Return (X, Y) of the center of cell containing provided text 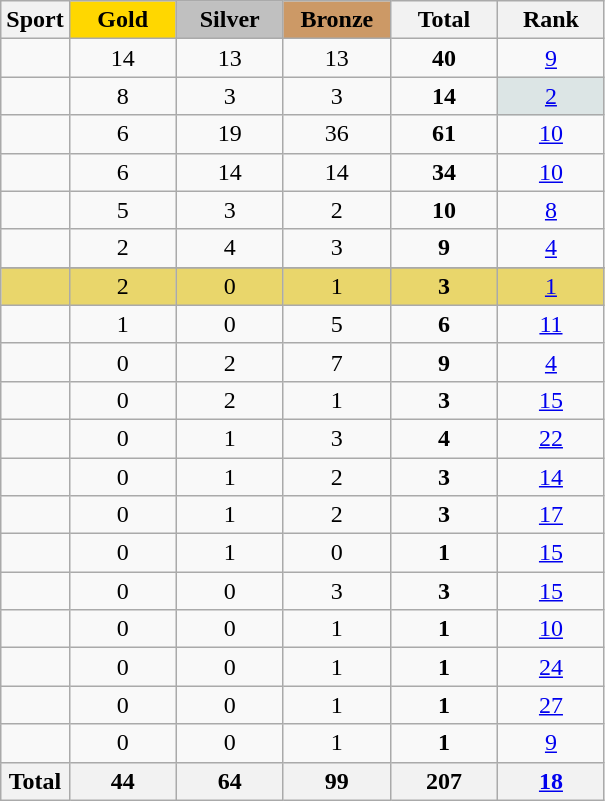
61 (444, 134)
64 (230, 781)
Silver (230, 20)
44 (122, 781)
7 (336, 362)
22 (550, 438)
Bronze (336, 20)
27 (550, 705)
24 (550, 667)
11 (550, 324)
36 (336, 134)
18 (550, 781)
Gold (122, 20)
Rank (550, 20)
Sport (35, 20)
17 (550, 515)
207 (444, 781)
99 (336, 781)
34 (444, 172)
19 (230, 134)
40 (444, 58)
